Identify which cell holds the provided text, then report its [x, y] central coordinate. 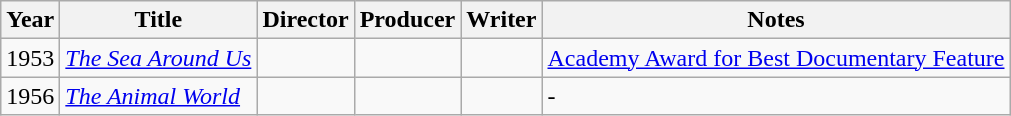
Title [158, 20]
The Animal World [158, 96]
1956 [30, 96]
Producer [408, 20]
The Sea Around Us [158, 58]
Academy Award for Best Documentary Feature [776, 58]
Notes [776, 20]
Writer [502, 20]
- [776, 96]
Director [306, 20]
Year [30, 20]
1953 [30, 58]
